Locate the cell with the specified text and output its [x, y] center coordinate. 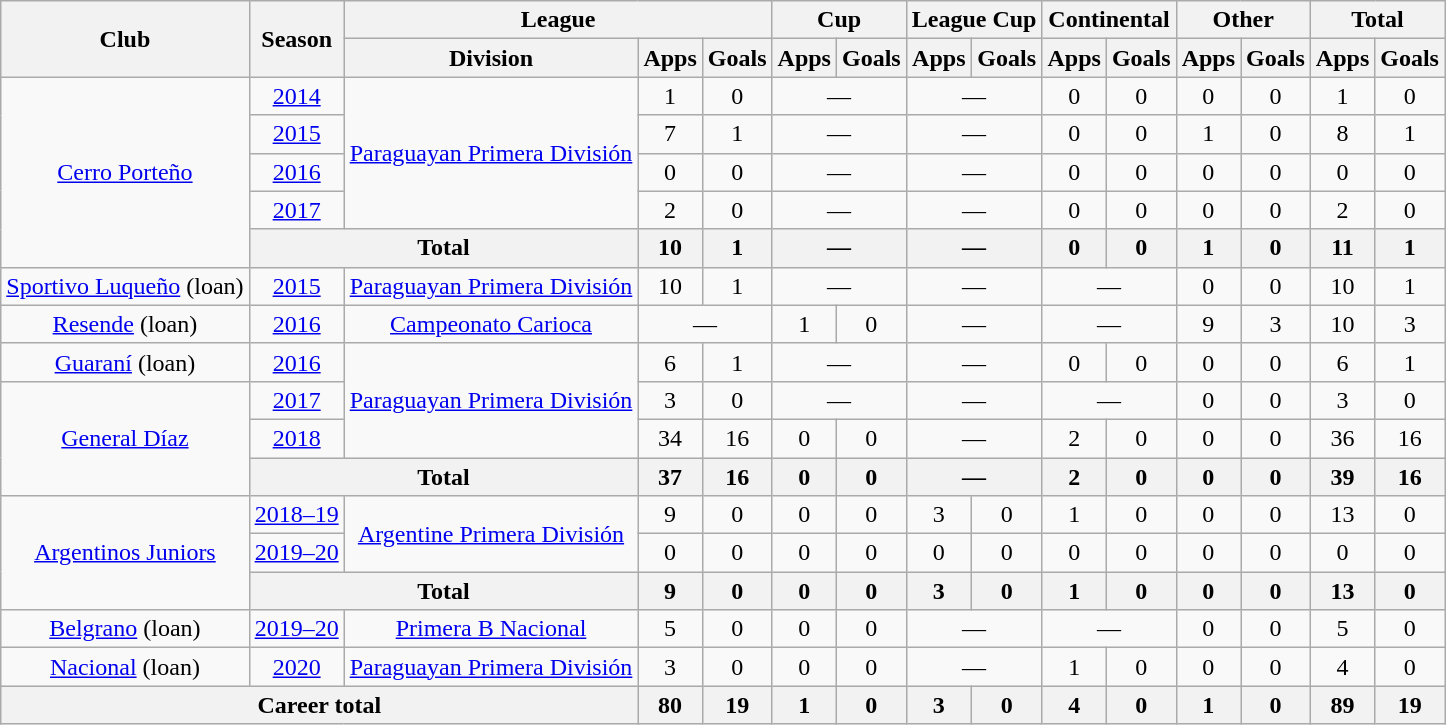
Other [1243, 20]
7 [670, 134]
Continental [1109, 20]
Belgrano (loan) [125, 629]
89 [1342, 705]
37 [670, 477]
2018 [296, 438]
11 [1342, 248]
General Díaz [125, 438]
Nacional (loan) [125, 667]
2020 [296, 667]
Campeonato Carioca [491, 324]
80 [670, 705]
Guaraní (loan) [125, 362]
Sportivo Luqueño (loan) [125, 286]
Argentinos Juniors [125, 553]
Division [491, 58]
Cup [839, 20]
34 [670, 438]
39 [1342, 477]
2014 [296, 96]
League [558, 20]
2018–19 [296, 515]
Argentine Primera División [491, 534]
Resende (loan) [125, 324]
Career total [320, 705]
36 [1342, 438]
Cerro Porteño [125, 172]
Club [125, 39]
League Cup [974, 20]
Primera B Nacional [491, 629]
8 [1342, 134]
Season [296, 39]
